Capture the cell that displays the provided text and extract its [x, y] central coordinate. 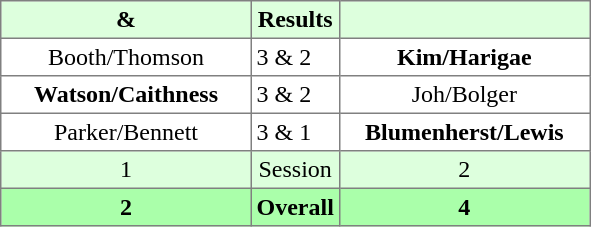
Parker/Bennett [126, 132]
Joh/Bolger [464, 95]
4 [464, 207]
3 & 1 [295, 132]
Results [295, 20]
Blumenherst/Lewis [464, 132]
& [126, 20]
Booth/Thomson [126, 57]
Overall [295, 207]
1 [126, 170]
Watson/Caithness [126, 95]
Kim/Harigae [464, 57]
Session [295, 170]
